From the cell containing the given text, extract its center point as (X, Y) coordinate. 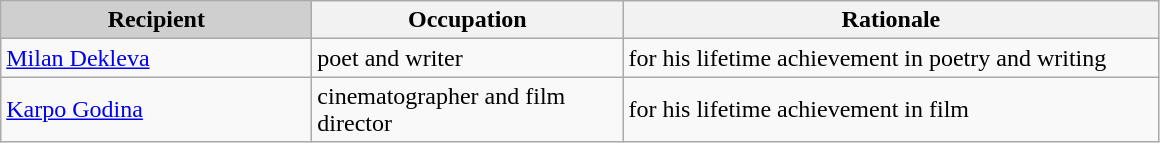
Occupation (468, 20)
for his lifetime achievement in film (891, 110)
cinematographer and film director (468, 110)
for his lifetime achievement in poetry and writing (891, 58)
Recipient (156, 20)
Milan Dekleva (156, 58)
Rationale (891, 20)
poet and writer (468, 58)
Karpo Godina (156, 110)
